Pinpoint the cell where the given text exists, returning its [x, y] midpoint coordinate. 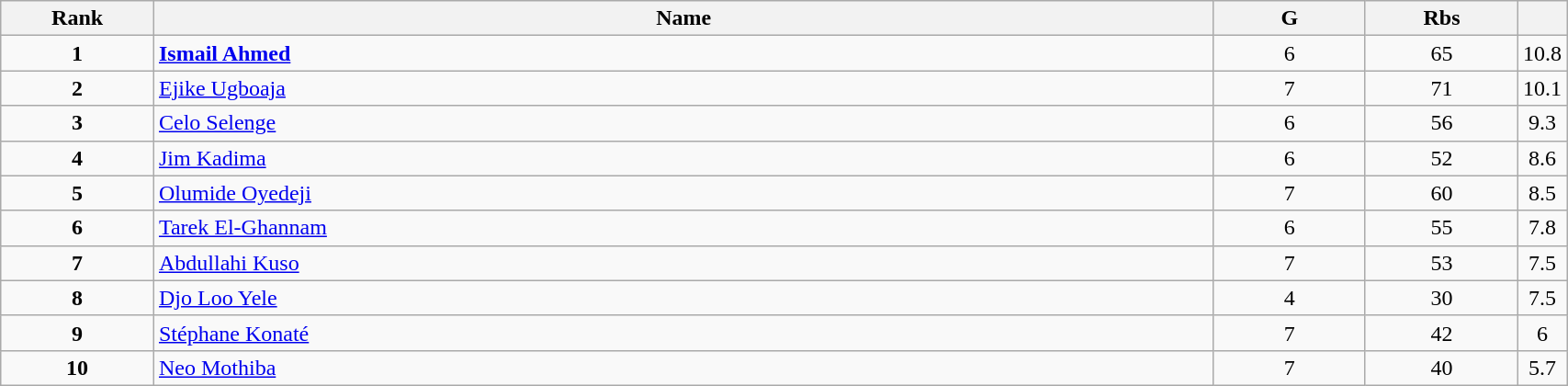
42 [1441, 333]
G [1290, 18]
8.5 [1543, 193]
52 [1441, 158]
40 [1441, 368]
30 [1441, 298]
Olumide Oyedeji [683, 193]
1 [77, 53]
9 [77, 333]
71 [1441, 88]
Rbs [1441, 18]
Rank [77, 18]
56 [1441, 123]
10 [77, 368]
Ejike Ugboaja [683, 88]
Tarek El-Ghannam [683, 228]
65 [1441, 53]
Djo Loo Yele [683, 298]
Stéphane Konaté [683, 333]
3 [77, 123]
Neo Mothiba [683, 368]
5 [77, 193]
Jim Kadima [683, 158]
55 [1441, 228]
Name [683, 18]
10.1 [1543, 88]
7.8 [1543, 228]
8.6 [1543, 158]
Ismail Ahmed [683, 53]
Abdullahi Kuso [683, 263]
2 [77, 88]
53 [1441, 263]
10.8 [1543, 53]
5.7 [1543, 368]
9.3 [1543, 123]
Celo Selenge [683, 123]
60 [1441, 193]
8 [77, 298]
